Determine the [x, y] coordinate at the center of the cell enclosing the given text.  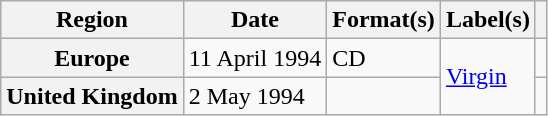
Date [255, 20]
Label(s) [488, 20]
CD [384, 58]
United Kingdom [92, 96]
11 April 1994 [255, 58]
Europe [92, 58]
Virgin [488, 77]
Region [92, 20]
Format(s) [384, 20]
2 May 1994 [255, 96]
